Find where the given text appears and provide that cell's center as [x, y] coordinate. 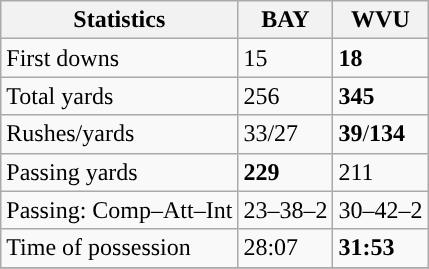
Statistics [120, 20]
Rushes/yards [120, 134]
First downs [120, 58]
28:07 [286, 248]
345 [380, 96]
Time of possession [120, 248]
Total yards [120, 96]
256 [286, 96]
18 [380, 58]
15 [286, 58]
31:53 [380, 248]
BAY [286, 20]
30–42–2 [380, 210]
33/27 [286, 134]
WVU [380, 20]
229 [286, 172]
23–38–2 [286, 210]
Passing: Comp–Att–Int [120, 210]
Passing yards [120, 172]
39/134 [380, 134]
211 [380, 172]
